For the text-containing cell, return its midpoint in [X, Y] coordinate format. 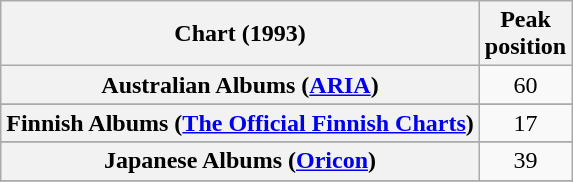
Japanese Albums (Oricon) [240, 161]
17 [525, 123]
39 [525, 161]
Peakposition [525, 34]
60 [525, 85]
Australian Albums (ARIA) [240, 85]
Chart (1993) [240, 34]
Finnish Albums (The Official Finnish Charts) [240, 123]
